Pinpoint the cell where the given text exists, returning its (X, Y) midpoint coordinate. 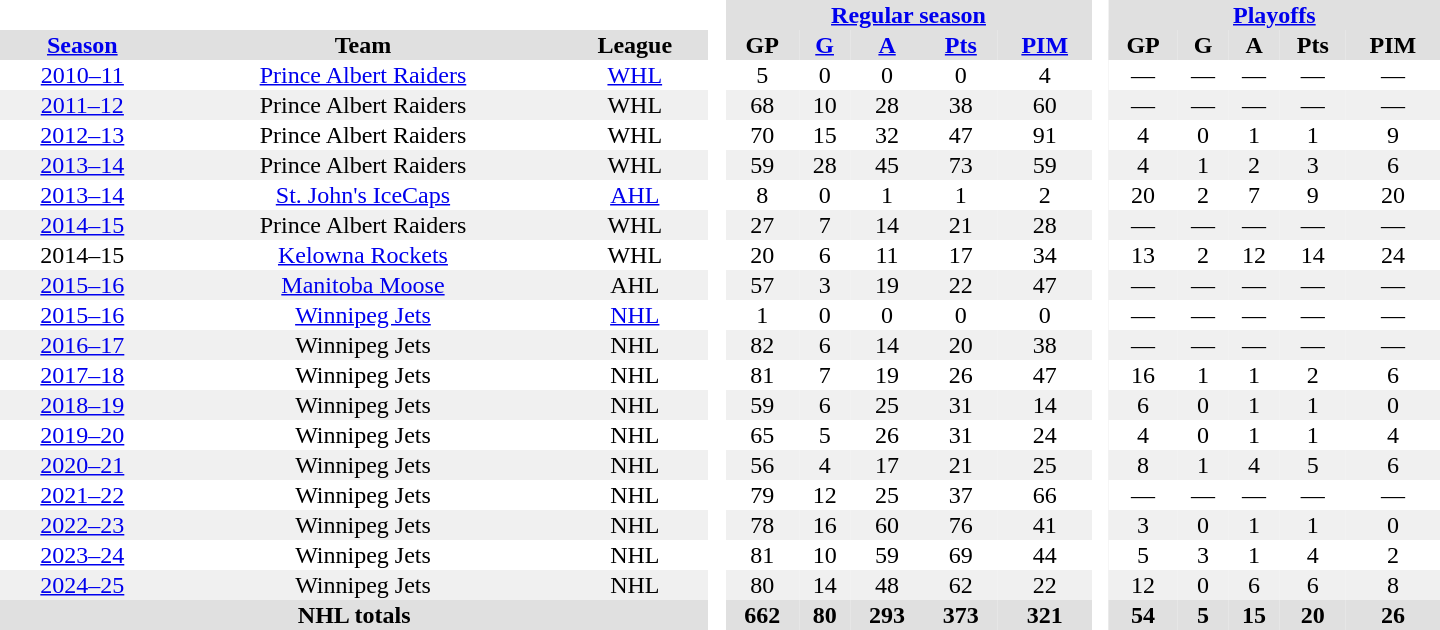
2018–19 (82, 405)
41 (1045, 525)
37 (961, 495)
2019–20 (82, 435)
Manitoba Moose (364, 285)
Team (364, 45)
2016–17 (82, 345)
293 (887, 615)
2024–25 (82, 585)
321 (1045, 615)
79 (762, 495)
78 (762, 525)
2023–24 (82, 555)
65 (762, 435)
2020–21 (82, 465)
Regular season (908, 15)
66 (1045, 495)
82 (762, 345)
13 (1144, 255)
32 (887, 135)
27 (762, 225)
91 (1045, 135)
2010–11 (82, 75)
373 (961, 615)
56 (762, 465)
NHL totals (354, 615)
54 (1144, 615)
St. John's IceCaps (364, 195)
2017–18 (82, 375)
662 (762, 615)
2011–12 (82, 105)
48 (887, 585)
76 (961, 525)
68 (762, 105)
Kelowna Rockets (364, 255)
44 (1045, 555)
11 (887, 255)
73 (961, 165)
34 (1045, 255)
Season (82, 45)
2012–13 (82, 135)
45 (887, 165)
League (634, 45)
2022–23 (82, 525)
70 (762, 135)
57 (762, 285)
Playoffs (1274, 15)
62 (961, 585)
69 (961, 555)
2021–22 (82, 495)
